From the cell containing the given text, extract its center point as (x, y) coordinate. 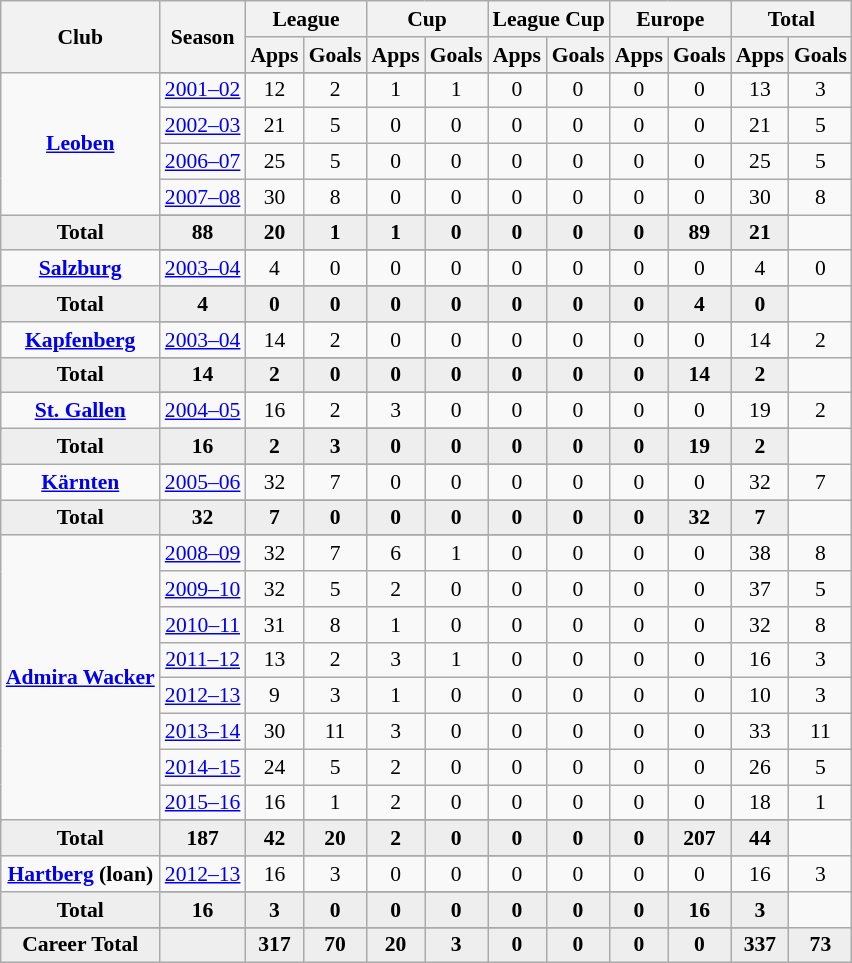
317 (274, 945)
2006–07 (203, 162)
42 (274, 839)
44 (760, 839)
2001–02 (203, 90)
18 (760, 803)
Season (203, 36)
Hartberg (loan) (80, 874)
31 (274, 625)
2007–08 (203, 197)
26 (760, 767)
League Cup (549, 19)
Leoben (80, 143)
2010–11 (203, 625)
9 (274, 696)
League (306, 19)
10 (760, 696)
Europe (670, 19)
Cup (426, 19)
24 (274, 767)
Salzburg (80, 269)
337 (760, 945)
St. Gallen (80, 411)
89 (700, 233)
Kapfenberg (80, 340)
33 (760, 732)
12 (274, 90)
2002–03 (203, 126)
Career Total (80, 945)
2013–14 (203, 732)
70 (336, 945)
2015–16 (203, 803)
6 (395, 554)
Kärnten (80, 482)
38 (760, 554)
2011–12 (203, 660)
2005–06 (203, 482)
73 (820, 945)
2008–09 (203, 554)
207 (700, 839)
187 (203, 839)
37 (760, 589)
Admira Wacker (80, 678)
2009–10 (203, 589)
88 (203, 233)
2014–15 (203, 767)
Club (80, 36)
2004–05 (203, 411)
